Search for the cell housing the specified text and yield its [x, y] center coordinate. 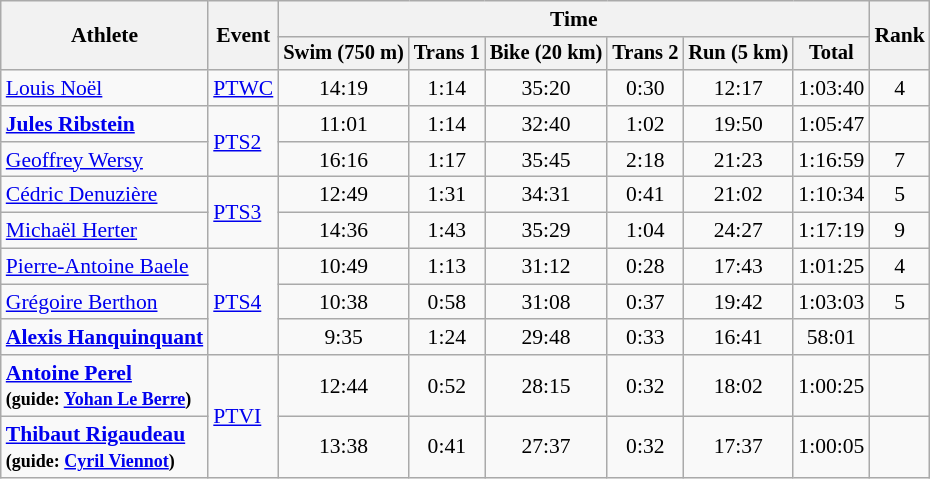
Grégoire Berthon [104, 302]
0:28 [645, 267]
Time [574, 19]
9 [900, 231]
0:33 [645, 338]
Pierre-Antoine Baele [104, 267]
Thibaut Rigaudeau(guide: Cyril Viennot) [104, 448]
1:01:25 [831, 267]
PTS2 [243, 142]
Swim (750 m) [343, 54]
58:01 [831, 338]
1:00:25 [831, 386]
11:01 [343, 124]
1:31 [447, 195]
0:58 [447, 302]
35:20 [546, 88]
10:38 [343, 302]
Geoffrey Wersy [104, 160]
29:48 [546, 338]
12:49 [343, 195]
Antoine Perel(guide: Yohan Le Berre) [104, 386]
1:03:40 [831, 88]
21:02 [738, 195]
14:19 [343, 88]
17:37 [738, 448]
0:37 [645, 302]
24:27 [738, 231]
31:08 [546, 302]
1:17 [447, 160]
1:05:47 [831, 124]
7 [900, 160]
21:23 [738, 160]
35:45 [546, 160]
1:02 [645, 124]
Bike (20 km) [546, 54]
Run (5 km) [738, 54]
1:17:19 [831, 231]
1:10:34 [831, 195]
12:17 [738, 88]
10:49 [343, 267]
1:04 [645, 231]
19:42 [738, 302]
Louis Noël [104, 88]
PTS3 [243, 212]
2:18 [645, 160]
Trans 2 [645, 54]
0:30 [645, 88]
1:13 [447, 267]
0:52 [447, 386]
1:16:59 [831, 160]
14:36 [343, 231]
28:15 [546, 386]
Jules Ribstein [104, 124]
35:29 [546, 231]
17:43 [738, 267]
PTS4 [243, 302]
31:12 [546, 267]
Rank [900, 36]
1:24 [447, 338]
Athlete [104, 36]
PTVI [243, 416]
Alexis Hanquinquant [104, 338]
1:00:05 [831, 448]
9:35 [343, 338]
13:38 [343, 448]
32:40 [546, 124]
16:41 [738, 338]
27:37 [546, 448]
1:03:03 [831, 302]
Cédric Denuzière [104, 195]
1:43 [447, 231]
19:50 [738, 124]
Michaël Herter [104, 231]
16:16 [343, 160]
12:44 [343, 386]
18:02 [738, 386]
Event [243, 36]
Trans 1 [447, 54]
PTWC [243, 88]
Total [831, 54]
34:31 [546, 195]
